Determine the (X, Y) coordinate at the center of the cell enclosing the given text.  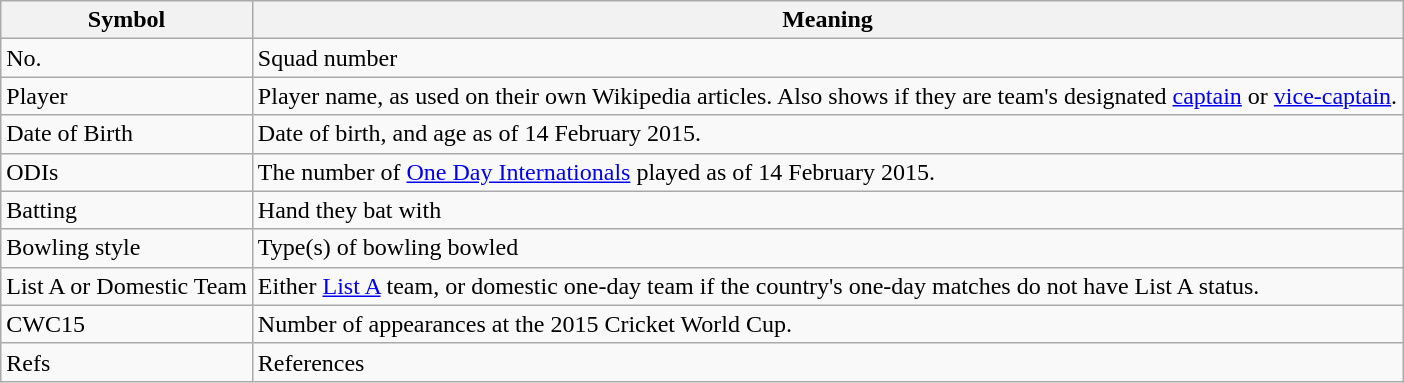
Batting (127, 210)
ODIs (127, 172)
Player (127, 96)
Hand they bat with (827, 210)
Either List A team, or domestic one-day team if the country's one-day matches do not have List A status. (827, 286)
Number of appearances at the 2015 Cricket World Cup. (827, 324)
Refs (127, 362)
Date of Birth (127, 134)
Meaning (827, 20)
List A or Domestic Team (127, 286)
Squad number (827, 58)
The number of One Day Internationals played as of 14 February 2015. (827, 172)
Type(s) of bowling bowled (827, 248)
Date of birth, and age as of 14 February 2015. (827, 134)
CWC15 (127, 324)
No. (127, 58)
References (827, 362)
Symbol (127, 20)
Player name, as used on their own Wikipedia articles. Also shows if they are team's designated captain or vice-captain. (827, 96)
Bowling style (127, 248)
